Identify which cell holds the provided text, then report its [x, y] central coordinate. 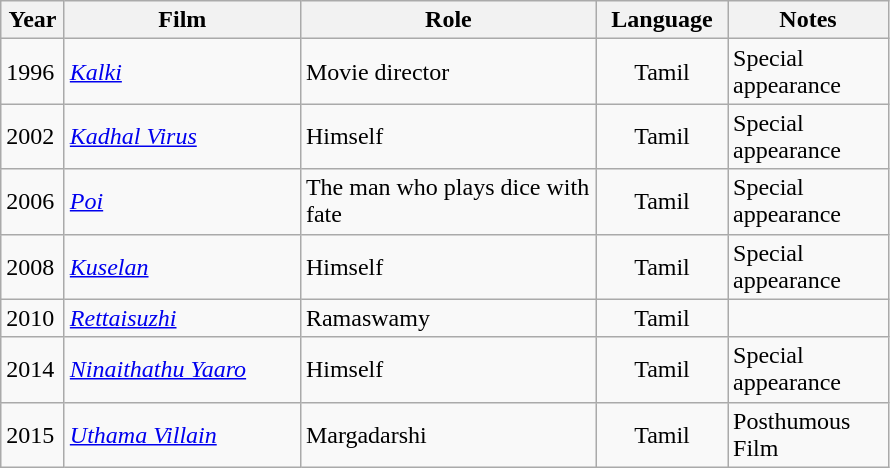
Notes [808, 20]
Kuselan [182, 266]
2006 [33, 202]
Rettaisuzhi [182, 318]
Movie director [448, 72]
2015 [33, 434]
1996 [33, 72]
Kadhal Virus [182, 136]
Role [448, 20]
2014 [33, 370]
Margadarshi [448, 434]
Uthama Villain [182, 434]
2002 [33, 136]
Posthumous Film [808, 434]
Language [662, 20]
2008 [33, 266]
Kalki [182, 72]
Film [182, 20]
Ninaithathu Yaaro [182, 370]
Poi [182, 202]
2010 [33, 318]
The man who plays dice with fate [448, 202]
Ramaswamy [448, 318]
Year [33, 20]
